Identify which cell holds the provided text, then report its (x, y) central coordinate. 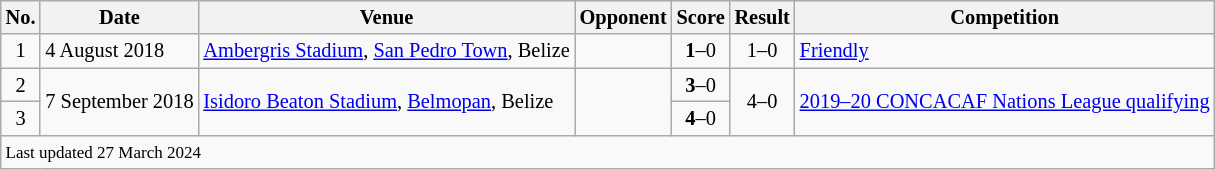
7 September 2018 (119, 102)
No. (21, 17)
Isidoro Beaton Stadium, Belmopan, Belize (386, 102)
Venue (386, 17)
2019–20 CONCACAF Nations League qualifying (1005, 102)
Opponent (624, 17)
Ambergris Stadium, San Pedro Town, Belize (386, 51)
4 August 2018 (119, 51)
Friendly (1005, 51)
3–0 (701, 85)
2 (21, 85)
Competition (1005, 17)
Last updated 27 March 2024 (608, 152)
1 (21, 51)
Date (119, 17)
3 (21, 118)
Result (762, 17)
Score (701, 17)
